Identify which cell holds the provided text, then report its (x, y) central coordinate. 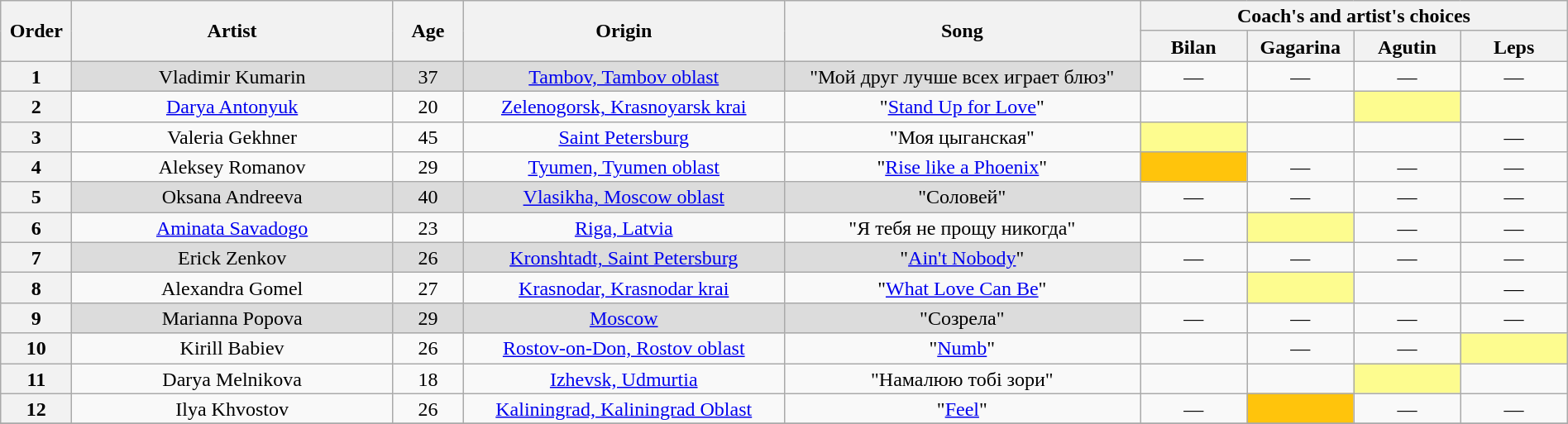
Zelenogorsk, Krasnoyarsk krai (624, 106)
Song (963, 31)
Bilan (1194, 46)
"Созрела" (963, 317)
Darya Melnikova (232, 379)
Darya Antonyuk (232, 106)
"Numb" (963, 349)
"What Love Can Be" (963, 288)
"Feel" (963, 408)
37 (428, 76)
6 (36, 228)
23 (428, 228)
9 (36, 317)
"Намалюю тобi зори" (963, 379)
Order (36, 31)
Marianna Popova (232, 317)
1 (36, 76)
"Соловей" (963, 197)
Origin (624, 31)
5 (36, 197)
11 (36, 379)
Valeria Gekhner (232, 137)
Artist (232, 31)
Aminata Savadogo (232, 228)
Leps (1513, 46)
Erick Zenkov (232, 258)
Kaliningrad, Kaliningrad Oblast (624, 408)
12 (36, 408)
4 (36, 167)
Tyumen, Tyumen oblast (624, 167)
Gagarina (1300, 46)
"Моя цыганская" (963, 137)
"Rise like a Phoenix" (963, 167)
Saint Petersburg (624, 137)
20 (428, 106)
Krasnodar, Krasnodar krai (624, 288)
Riga, Latvia (624, 228)
Izhevsk, Udmurtia (624, 379)
Moscow (624, 317)
"Stand Up for Love" (963, 106)
45 (428, 137)
Ilya Khvostov (232, 408)
"Мой друг лучше всех играет блюз" (963, 76)
"Я тебя не прощу никогда" (963, 228)
40 (428, 197)
Kirill Babiev (232, 349)
Coach's and artist's choices (1355, 17)
Age (428, 31)
Alexandra Gomel (232, 288)
Vladimir Kumarin (232, 76)
Rostov-on-Don, Rostov oblast (624, 349)
Agutin (1408, 46)
Aleksey Romanov (232, 167)
Tambov, Tambov oblast (624, 76)
Vlasikha, Moscow oblast (624, 197)
Oksana Andreeva (232, 197)
Kronshtadt, Saint Petersburg (624, 258)
3 (36, 137)
27 (428, 288)
7 (36, 258)
2 (36, 106)
"Ain't Nobody" (963, 258)
10 (36, 349)
8 (36, 288)
18 (428, 379)
